Pinpoint the cell where the given text exists, returning its (X, Y) midpoint coordinate. 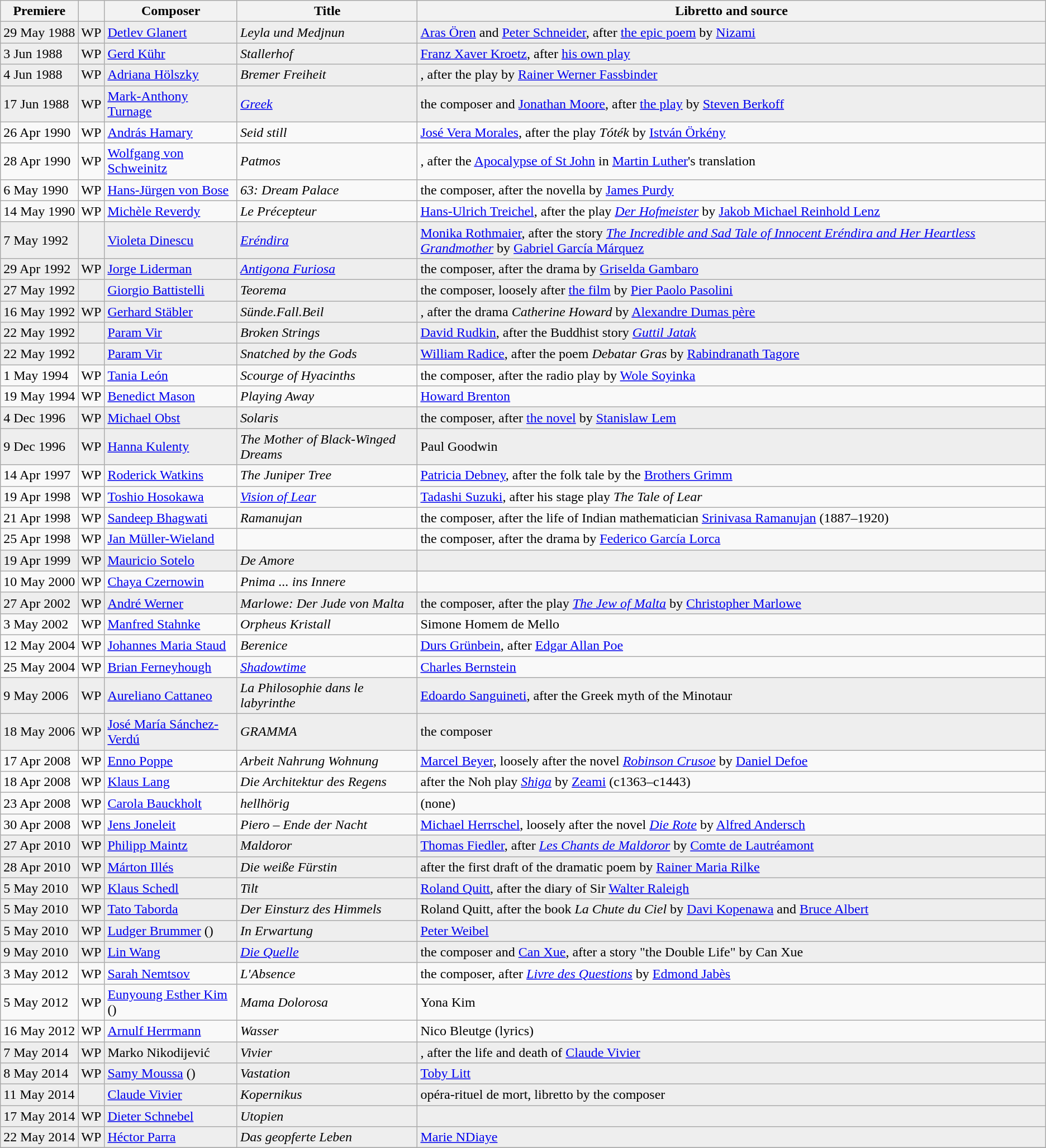
Patricia Debney, after the folk tale by the Brothers Grimm (731, 475)
Gerd Kühr (171, 54)
Enno Poppe (171, 761)
Broken Strings (327, 333)
Durs Grünbein, after Edgar Allan Poe (731, 645)
Snatched by the Gods (327, 354)
the composer, after the drama by Federico García Lorca (731, 539)
the composer (731, 732)
the composer, after the life of Indian mathematician Srinivasa Ramanujan (1887–1920) (731, 518)
GRAMMA (327, 732)
L'Absence (327, 973)
26 Apr 1990 (39, 132)
Shadowtime (327, 666)
9 May 2006 (39, 696)
Aras Ören and Peter Schneider, after the epic poem by Nizami (731, 32)
Antigona Furiosa (327, 269)
Aureliano Cattaneo (171, 696)
7 May 1992 (39, 240)
Marie NDiaye (731, 1137)
19 May 1994 (39, 397)
Brian Ferneyhough (171, 666)
In Erwartung (327, 931)
Peter Weibel (731, 931)
, after the life and death of Claude Vivier (731, 1052)
25 Apr 1998 (39, 539)
Edoardo Sanguineti, after the Greek myth of the Minotaur (731, 696)
Yona Kim (731, 1002)
András Hamary (171, 132)
Vivier (327, 1052)
Greek (327, 104)
23 Apr 2008 (39, 803)
63: Dream Palace (327, 190)
Le Précepteur (327, 211)
Thomas Fiedler, after Les Chants de Maldoror by Comte de Lautréamont (731, 846)
19 Apr 1998 (39, 497)
after the first draft of the dramatic poem by Rainer Maria Rilke (731, 867)
Maldoror (327, 846)
6 May 1990 (39, 190)
Hans-Jürgen von Bose (171, 190)
the composer, after the play The Jew of Malta by Christopher Marlowe (731, 603)
Paul Goodwin (731, 447)
Vision of Lear (327, 497)
17 Jun 1988 (39, 104)
Klaus Schedl (171, 888)
Mark-Anthony Turnage (171, 104)
Sünde.Fall.Beil (327, 311)
5 May 2012 (39, 1002)
3 May 2002 (39, 624)
18 Apr 2008 (39, 782)
Tato Taborda (171, 909)
the composer, after the radio play by Wole Soyinka (731, 375)
Simone Homem de Mello (731, 624)
the composer, after Livre des Questions by Edmond Jabès (731, 973)
Tilt (327, 888)
Detlev Glanert (171, 32)
Bremer Freiheit (327, 75)
Teorema (327, 290)
Ludger Brummer () (171, 931)
the composer, after the drama by Griselda Gambaro (731, 269)
Sarah Nemtsov (171, 973)
Michèle Reverdy (171, 211)
David Rudkin, after the Buddhist story Guttil Jatak (731, 333)
3 Jun 1988 (39, 54)
30 Apr 2008 (39, 825)
Marko Nikodijević (171, 1052)
Claude Vivier (171, 1095)
Michael Herrschel, loosely after the novel Die Rote by Alfred Andersch (731, 825)
Vastation (327, 1074)
after the Noh play Shiga by Zeami (c1363–c1443) (731, 782)
Franz Xaver Kroetz, after his own play (731, 54)
28 Apr 1990 (39, 161)
27 Apr 2010 (39, 846)
Monika Rothmaier, after the story The Incredible and Sad Tale of Innocent Eréndira and Her Heartless Grandmother by Gabriel García Márquez (731, 240)
Orpheus Kristall (327, 624)
Premiere (39, 11)
Mama Dolorosa (327, 1002)
11 May 2014 (39, 1095)
Roland Quitt, after the book La Chute du Ciel by Davi Kopenawa and Bruce Albert (731, 909)
Marcel Beyer, loosely after the novel Robinson Crusoe by Daniel Defoe (731, 761)
Jens Joneleit (171, 825)
19 Apr 1999 (39, 560)
the composer, after the novel by Stanislaw Lem (731, 418)
1 May 1994 (39, 375)
(none) (731, 803)
Arnulf Herrmann (171, 1031)
Mauricio Sotelo (171, 560)
Adriana Hölszky (171, 75)
4 Dec 1996 (39, 418)
28 Apr 2010 (39, 867)
Chaya Czernowin (171, 582)
Marlowe: Der Jude von Malta (327, 603)
Toby Litt (731, 1074)
27 May 1992 (39, 290)
Dieter Schnebel (171, 1116)
Der Einsturz des Himmels (327, 909)
Pnima ... ins Innere (327, 582)
Philipp Maintz (171, 846)
Stallerhof (327, 54)
16 May 2012 (39, 1031)
Violeta Dinescu (171, 240)
4 Jun 1988 (39, 75)
22 May 2014 (39, 1137)
Márton Illés (171, 867)
hellhörig (327, 803)
9 May 2010 (39, 952)
Das geopferte Leben (327, 1137)
José Vera Morales, after the play Tóték by István Örkény (731, 132)
Utopien (327, 1116)
Charles Bernstein (731, 666)
Eréndira (327, 240)
Michael Obst (171, 418)
Hans-Ulrich Treichel, after the play Der Hofmeister by Jakob Michael Reinhold Lenz (731, 211)
the composer and Can Xue, after a story "the Double Life" by Can Xue (731, 952)
Johannes Maria Staud (171, 645)
De Amore (327, 560)
Samy Moussa () (171, 1074)
Kopernikus (327, 1095)
, after the play by Rainer Werner Fassbinder (731, 75)
Wolfgang von Schweinitz (171, 161)
17 May 2014 (39, 1116)
Nico Bleutge (lyrics) (731, 1031)
Wasser (327, 1031)
Die weiße Fürstin (327, 867)
, after the Apocalypse of St John in Martin Luther's translation (731, 161)
opéra-rituel de mort, libretto by the composer (731, 1095)
Libretto and source (731, 11)
Roderick Watkins (171, 475)
Sandeep Bhagwati (171, 518)
29 May 1988 (39, 32)
16 May 1992 (39, 311)
the composer, loosely after the film by Pier Paolo Pasolini (731, 290)
the composer and Jonathan Moore, after the play by Steven Berkoff (731, 104)
André Werner (171, 603)
Seid still (327, 132)
Patmos (327, 161)
18 May 2006 (39, 732)
Composer (171, 11)
Giorgio Battistelli (171, 290)
The Mother of Black-Winged Dreams (327, 447)
14 May 1990 (39, 211)
Solaris (327, 418)
Howard Brenton (731, 397)
Carola Bauckholt (171, 803)
12 May 2004 (39, 645)
Hanna Kulenty (171, 447)
Die Architektur des Regens (327, 782)
7 May 2014 (39, 1052)
21 Apr 1998 (39, 518)
Arbeit Nahrung Wohnung (327, 761)
Title (327, 11)
, after the drama Catherine Howard by Alexandre Dumas père (731, 311)
3 May 2012 (39, 973)
Die Quelle (327, 952)
Berenice (327, 645)
Ramanujan (327, 518)
Eunyoung Esther Kim () (171, 1002)
Jorge Liderman (171, 269)
Manfred Stahnke (171, 624)
17 Apr 2008 (39, 761)
Tadashi Suzuki, after his stage play The Tale of Lear (731, 497)
Klaus Lang (171, 782)
Leyla und Medjnun (327, 32)
Gerhard Stäbler (171, 311)
Jan Müller-Wieland (171, 539)
Roland Quitt, after the diary of Sir Walter Raleigh (731, 888)
25 May 2004 (39, 666)
29 Apr 1992 (39, 269)
The Juniper Tree (327, 475)
José María Sánchez-Verdú (171, 732)
the composer, after the novella by James Purdy (731, 190)
Benedict Mason (171, 397)
Scourge of Hyacinths (327, 375)
Tania León (171, 375)
Héctor Parra (171, 1137)
Piero – Ende der Nacht (327, 825)
14 Apr 1997 (39, 475)
Lin Wang (171, 952)
9 Dec 1996 (39, 447)
8 May 2014 (39, 1074)
Toshio Hosokawa (171, 497)
La Philosophie dans le labyrinthe (327, 696)
10 May 2000 (39, 582)
Playing Away (327, 397)
William Radice, after the poem Debatar Gras by Rabindranath Tagore (731, 354)
27 Apr 2002 (39, 603)
